Search for the cell housing the specified text and yield its (x, y) center coordinate. 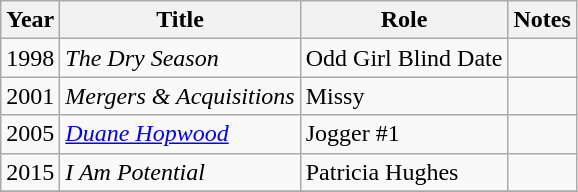
I Am Potential (180, 172)
Duane Hopwood (180, 134)
Odd Girl Blind Date (404, 58)
Patricia Hughes (404, 172)
Role (404, 20)
1998 (30, 58)
Year (30, 20)
Mergers & Acquisitions (180, 96)
2015 (30, 172)
Title (180, 20)
2001 (30, 96)
The Dry Season (180, 58)
Missy (404, 96)
2005 (30, 134)
Notes (542, 20)
Jogger #1 (404, 134)
